Determine the (x, y) coordinate at the center of the cell enclosing the given text.  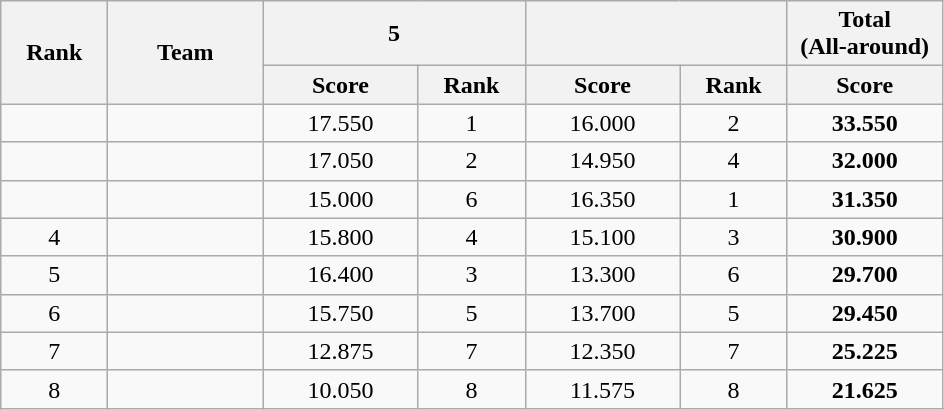
16.350 (602, 199)
10.050 (340, 389)
17.050 (340, 161)
11.575 (602, 389)
15.000 (340, 199)
13.300 (602, 275)
15.800 (340, 237)
32.000 (864, 161)
15.750 (340, 313)
15.100 (602, 237)
21.625 (864, 389)
12.350 (602, 351)
Total(All-around) (864, 34)
25.225 (864, 351)
16.000 (602, 123)
17.550 (340, 123)
29.450 (864, 313)
31.350 (864, 199)
14.950 (602, 161)
12.875 (340, 351)
13.700 (602, 313)
29.700 (864, 275)
Team (186, 52)
30.900 (864, 237)
16.400 (340, 275)
33.550 (864, 123)
